Extract the [X, Y] coordinate from the center of the cell holding the provided text.  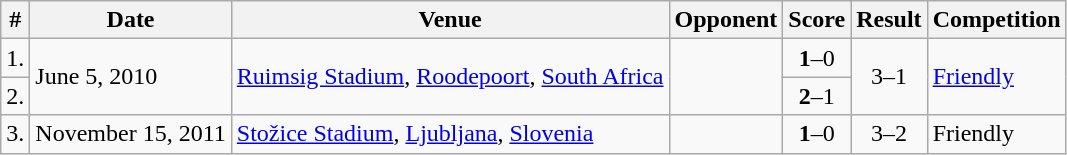
Result [889, 20]
# [16, 20]
3–2 [889, 134]
November 15, 2011 [130, 134]
Date [130, 20]
Stožice Stadium, Ljubljana, Slovenia [450, 134]
Venue [450, 20]
2–1 [817, 96]
3. [16, 134]
Competition [996, 20]
3–1 [889, 77]
2. [16, 96]
Score [817, 20]
Ruimsig Stadium, Roodepoort, South Africa [450, 77]
June 5, 2010 [130, 77]
Opponent [726, 20]
1. [16, 58]
